Search for the cell housing the specified text and yield its [X, Y] center coordinate. 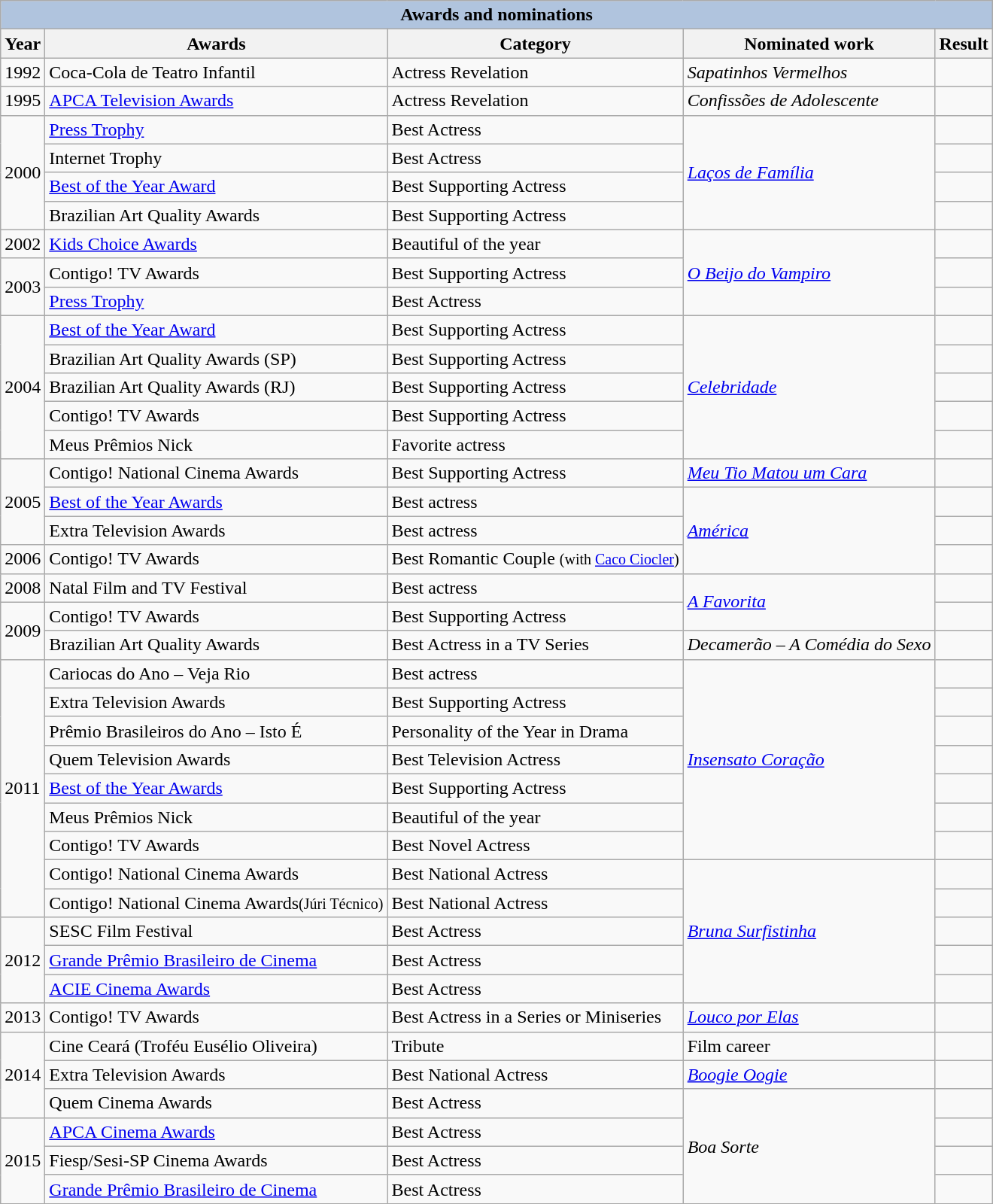
Boogie Oogie [809, 1075]
A Favorita [809, 602]
Confissões de Adolescente [809, 101]
Boa Sorte [809, 1146]
APCA Cinema Awards [217, 1132]
SESC Film Festival [217, 932]
Awards and nominations [496, 15]
Insensato Coração [809, 759]
Awards [217, 44]
1995 [23, 101]
Prêmio Brasileiros do Ano – Isto É [217, 731]
Result [964, 44]
2014 [23, 1075]
Nominated work [809, 44]
Best Television Actress [536, 759]
Tribute [536, 1046]
APCA Television Awards [217, 101]
Laços de Família [809, 172]
Best Actress in a Series or Miniseries [536, 1017]
Contigo! National Cinema Awards(Júri Técnico) [217, 903]
Film career [809, 1046]
2013 [23, 1017]
2004 [23, 387]
Brazilian Art Quality Awards (RJ) [217, 388]
Brazilian Art Quality Awards (SP) [217, 359]
Celebridade [809, 387]
Quem Cinema Awards [217, 1103]
Kids Choice Awards [217, 244]
1992 [23, 72]
2011 [23, 789]
Sapatinhos Vermelhos [809, 72]
América [809, 531]
Cine Ceará (Troféu Eusélio Oliveira) [217, 1046]
2002 [23, 244]
Best Novel Actress [536, 846]
2008 [23, 588]
2003 [23, 287]
2006 [23, 559]
Best Actress in a TV Series [536, 645]
Louco por Elas [809, 1017]
2015 [23, 1160]
Best Romantic Couple (with Caco Ciocler) [536, 559]
2009 [23, 631]
Coca-Cola de Teatro Infantil [217, 72]
Decamerão – A Comédia do Sexo [809, 645]
Natal Film and TV Festival [217, 588]
O Beijo do Vampiro [809, 272]
2012 [23, 960]
2005 [23, 502]
Fiesp/Sesi-SP Cinema Awards [217, 1160]
Category [536, 44]
Favorite actress [536, 445]
ACIE Cinema Awards [217, 989]
Quem Television Awards [217, 759]
Year [23, 44]
2000 [23, 172]
Meu Tio Matou um Cara [809, 473]
Personality of the Year in Drama [536, 731]
Internet Trophy [217, 158]
Cariocas do Ano – Veja Rio [217, 673]
Bruna Surfistinha [809, 932]
